Capture the cell that displays the provided text and extract its (x, y) central coordinate. 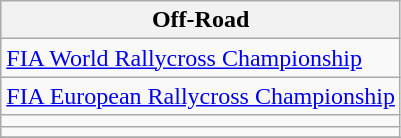
FIA European Rallycross Championship (201, 96)
Off-Road (201, 20)
FIA World Rallycross Championship (201, 58)
